Scan for the cell matching the given text and deliver its [X, Y] coordinate at center. 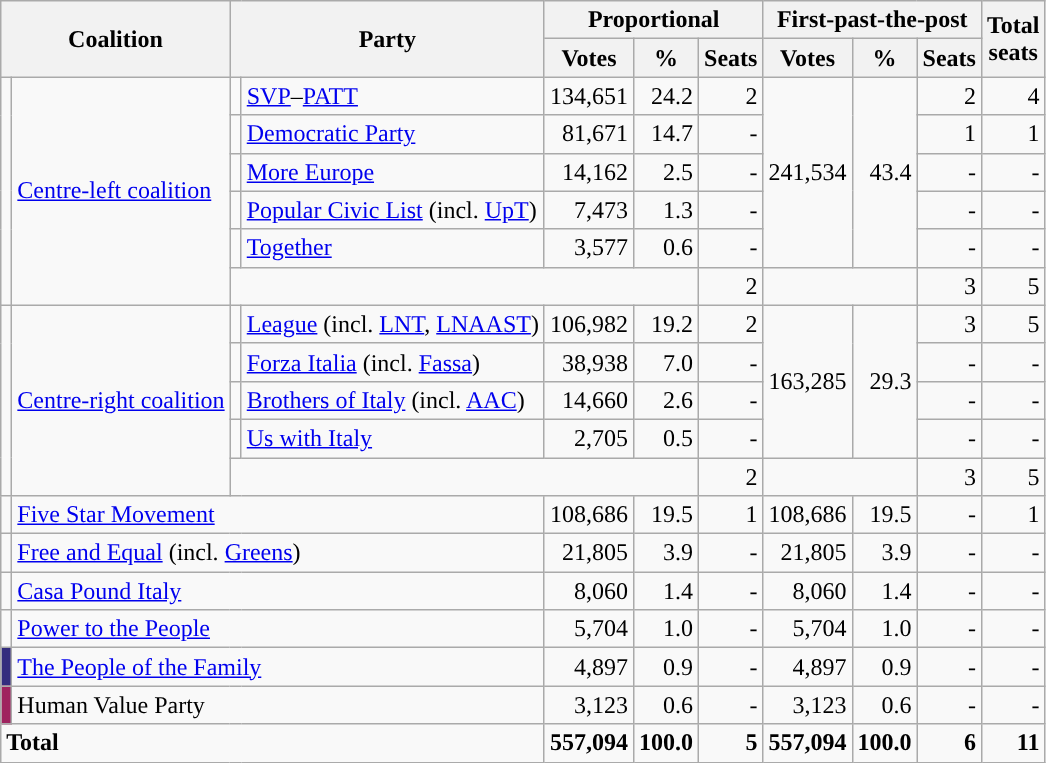
241,534 [808, 172]
Party [387, 39]
106,982 [588, 324]
2,705 [588, 438]
2.6 [666, 400]
Proportional [654, 20]
League (incl. LNT, LNAAST) [392, 324]
7,473 [588, 210]
Total [273, 743]
14,660 [588, 400]
Popular Civic List (incl. UpT) [392, 210]
11 [1013, 743]
Centre-left coalition [121, 191]
Coalition [116, 39]
Casa Pound Italy [278, 591]
2.5 [666, 172]
43.4 [884, 172]
0.5 [666, 438]
Human Value Party [278, 705]
14.7 [666, 134]
Us with Italy [392, 438]
More Europe [392, 172]
24.2 [666, 96]
134,651 [588, 96]
38,938 [588, 362]
Power to the People [278, 629]
The People of the Family [278, 667]
SVP–PATT [392, 96]
Forza Italia (incl. Fassa) [392, 362]
Totalseats [1013, 39]
First-past-the-post [872, 20]
Democratic Party [392, 134]
14,162 [588, 172]
6 [949, 743]
Brothers of Italy (incl. AAC) [392, 400]
7.0 [666, 362]
Together [392, 248]
Five Star Movement [278, 515]
163,285 [808, 381]
81,671 [588, 134]
4 [1013, 96]
3,577 [588, 248]
29.3 [884, 381]
1.3 [666, 210]
Centre-right coalition [121, 400]
19.2 [666, 324]
Free and Equal (incl. Greens) [278, 553]
